Locate the cell with the specified text and output its (X, Y) center coordinate. 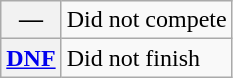
DNF (31, 58)
— (31, 20)
Did not compete (146, 20)
Did not finish (146, 58)
